Extract the [X, Y] coordinate from the center of the cell holding the provided text.  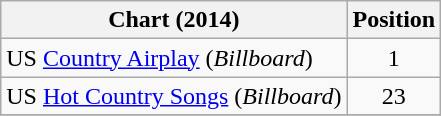
1 [394, 58]
Position [394, 20]
Chart (2014) [174, 20]
US Country Airplay (Billboard) [174, 58]
US Hot Country Songs (Billboard) [174, 96]
23 [394, 96]
